Return the (x, y) coordinate for the center point of the cell that contains the specified text.  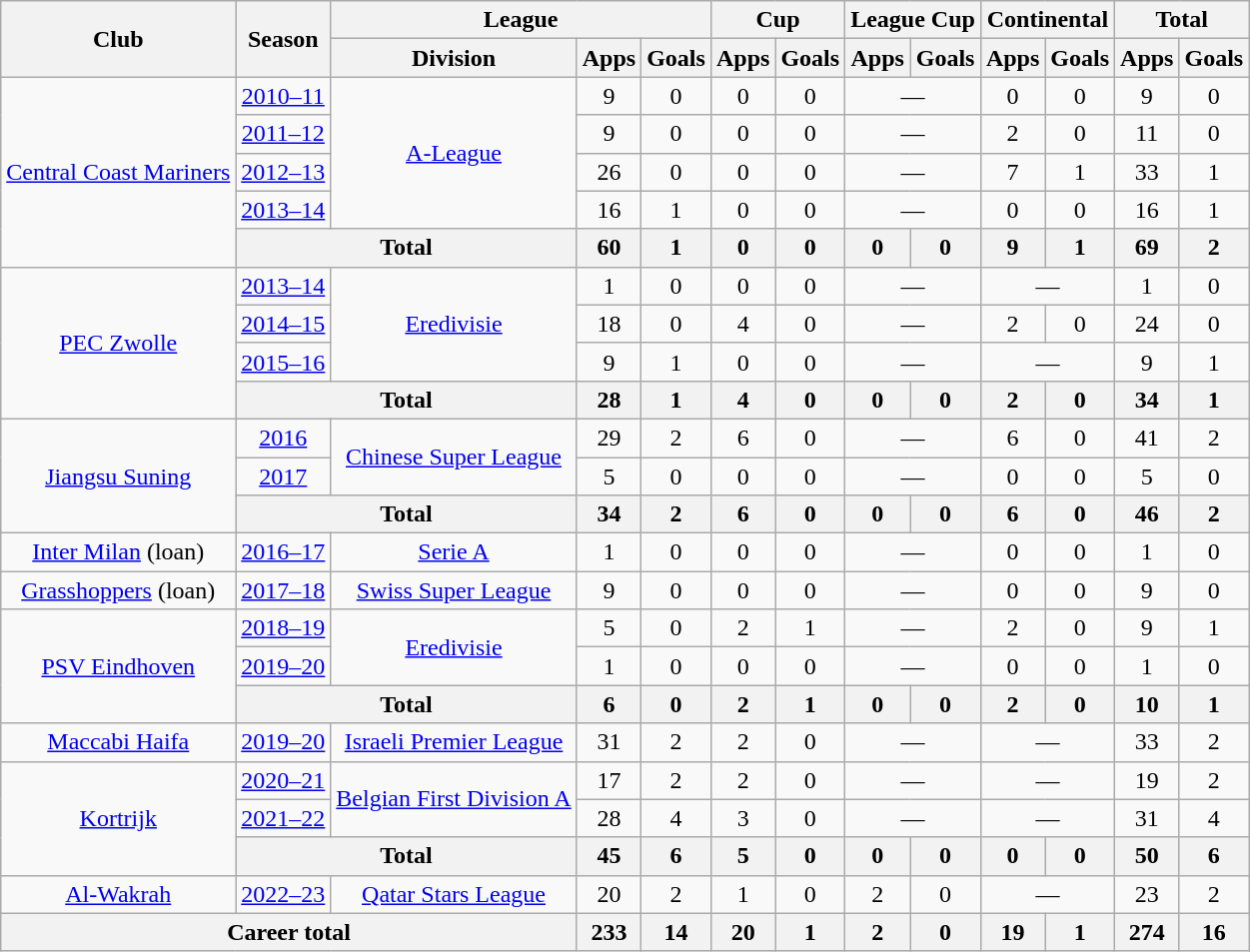
45 (609, 856)
26 (609, 172)
2010–11 (284, 96)
17 (609, 780)
Jiangsu Suning (118, 476)
2022–23 (284, 894)
Division (454, 58)
11 (1147, 134)
Serie A (454, 552)
League Cup (913, 20)
Season (284, 39)
233 (609, 932)
Grasshoppers (loan) (118, 590)
Continental (1047, 20)
Inter Milan (loan) (118, 552)
2011–12 (284, 134)
A-League (454, 153)
PSV Eindhoven (118, 666)
Belgian First Division A (454, 799)
41 (1147, 438)
Al-Wakrah (118, 894)
2020–21 (284, 780)
2015–16 (284, 362)
69 (1147, 248)
Career total (289, 932)
18 (609, 324)
2016 (284, 438)
60 (609, 248)
Kortrijk (118, 818)
Chinese Super League (454, 457)
Qatar Stars League (454, 894)
PEC Zwolle (118, 343)
Club (118, 39)
46 (1147, 514)
2012–13 (284, 172)
50 (1147, 856)
Swiss Super League (454, 590)
Cup (777, 20)
10 (1147, 704)
Israeli Premier League (454, 742)
7 (1012, 172)
24 (1147, 324)
274 (1147, 932)
2021–22 (284, 818)
2017 (284, 476)
2017–18 (284, 590)
Central Coast Mariners (118, 172)
23 (1147, 894)
Maccabi Haifa (118, 742)
14 (676, 932)
League (522, 20)
29 (609, 438)
2016–17 (284, 552)
2018–19 (284, 628)
3 (742, 818)
2014–15 (284, 324)
